Capture the cell that displays the provided text and extract its [x, y] central coordinate. 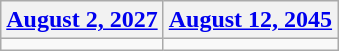
August 12, 2045 [250, 20]
August 2, 2027 [82, 20]
